Find where the given text appears and provide that cell's center as (X, Y) coordinate. 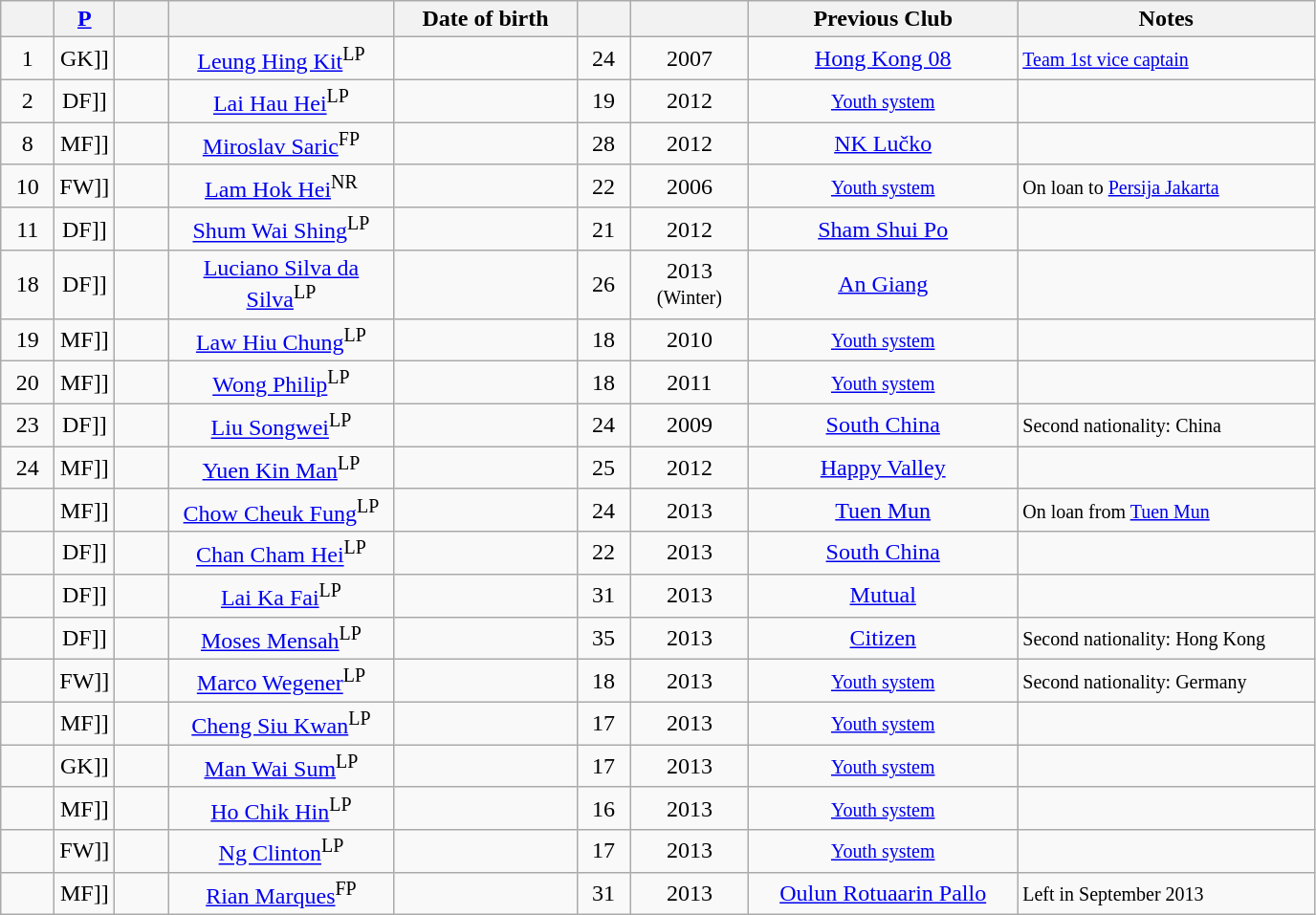
Sham Shui Po (884, 229)
21 (603, 229)
Law Hiu ChungLP (281, 340)
8 (28, 143)
Miroslav SaricFP (281, 143)
Leung Hing KitLP (281, 59)
Chow Cheuk FungLP (281, 511)
Left in September 2013 (1167, 893)
P (84, 19)
Lai Ka FaiLP (281, 595)
Team 1st vice captain (1167, 59)
2006 (690, 185)
Marco WegenerLP (281, 681)
Man Wai SumLP (281, 767)
Rian MarquesFP (281, 893)
11 (28, 229)
Tuen Mun (884, 511)
Second nationality: Hong Kong (1167, 639)
Yuen Kin ManLP (281, 468)
Citizen (884, 639)
2010 (690, 340)
16 (603, 809)
On loan to Persija Jakarta (1167, 185)
Happy Valley (884, 468)
Lam Hok HeiNR (281, 185)
20 (28, 382)
Luciano Silva da SilvaLP (281, 285)
2 (28, 101)
23 (28, 425)
2009 (690, 425)
2013 (Winter) (690, 285)
1 (28, 59)
Chan Cham HeiLP (281, 553)
Moses MensahLP (281, 639)
Shum Wai ShingLP (281, 229)
2007 (690, 59)
Second nationality: Germany (1167, 681)
Mutual (884, 595)
35 (603, 639)
An Giang (884, 285)
Hong Kong 08 (884, 59)
28 (603, 143)
On loan from Tuen Mun (1167, 511)
10 (28, 185)
Oulun Rotuaarin Pallo (884, 893)
Liu SongweiLP (281, 425)
25 (603, 468)
Cheng Siu KwanLP (281, 723)
Ho Chik HinLP (281, 809)
Second nationality: China (1167, 425)
Previous Club (884, 19)
Wong PhilipLP (281, 382)
2011 (690, 382)
Ng ClintonLP (281, 851)
Lai Hau HeiLP (281, 101)
NK Lučko (884, 143)
Notes (1167, 19)
Date of birth (486, 19)
26 (603, 285)
